From the cell containing the given text, extract its center point as [X, Y] coordinate. 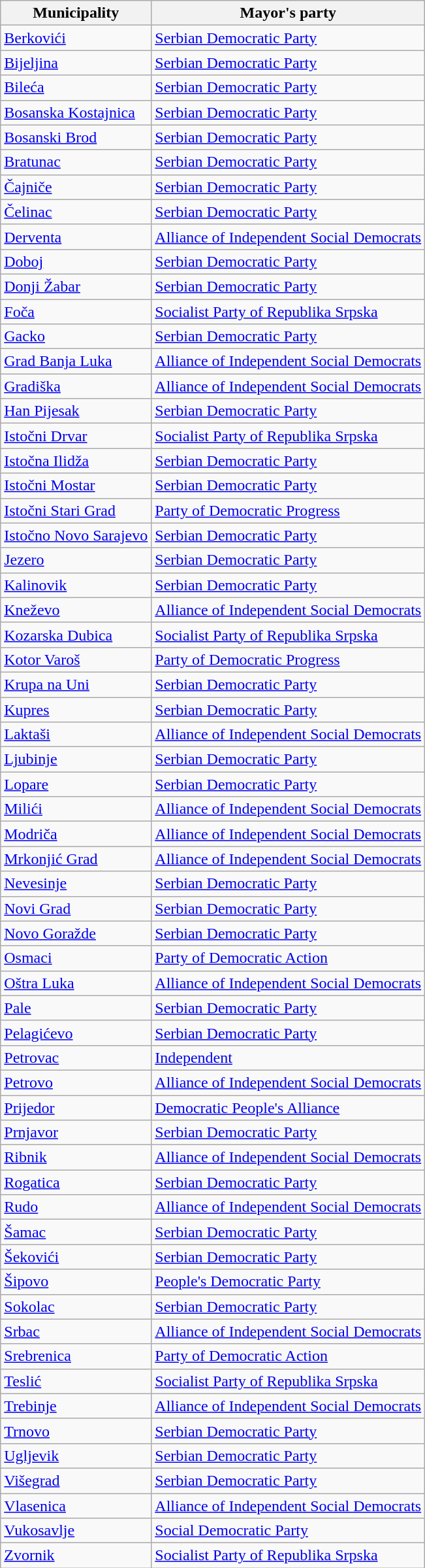
Mrkonjić Grad [76, 859]
Rogatica [76, 1182]
Berkovići [76, 38]
Ugljevik [76, 1456]
Krupa na Uni [76, 684]
Municipality [76, 13]
Vukosavlje [76, 1531]
Pale [76, 1008]
Istočni Drvar [76, 436]
Bileća [76, 88]
People's Democratic Party [289, 1282]
Teslić [76, 1381]
Democratic People's Alliance [289, 1108]
Srbac [76, 1331]
Srebrenica [76, 1356]
Petrovac [76, 1058]
Kneževo [76, 610]
Gradiška [76, 386]
Bosanski Brod [76, 137]
Han Pijesak [76, 411]
Čajniče [76, 187]
Bratunac [76, 162]
Modriča [76, 834]
Donji Žabar [76, 286]
Laktaši [76, 735]
Istočni Stari Grad [76, 510]
Istočna Ilidža [76, 461]
Kotor Varoš [76, 659]
Istočni Mostar [76, 486]
Gacko [76, 337]
Doboj [76, 261]
Lopare [76, 784]
Čelinac [76, 212]
Grad Banja Luka [76, 361]
Novo Goražde [76, 933]
Trebinje [76, 1406]
Kupres [76, 709]
Social Democratic Party [289, 1531]
Trnovo [76, 1431]
Petrovo [76, 1082]
Independent [289, 1058]
Milići [76, 809]
Bijeljina [76, 63]
Prnjavor [76, 1133]
Šipovo [76, 1282]
Derventa [76, 237]
Jezero [76, 560]
Prijedor [76, 1108]
Oštra Luka [76, 983]
Šamac [76, 1232]
Pelagićevo [76, 1033]
Ribnik [76, 1158]
Osmaci [76, 958]
Ljubinje [76, 759]
Kozarska Dubica [76, 635]
Bosanska Kostajnica [76, 112]
Kalinovik [76, 585]
Višegrad [76, 1480]
Šekovići [76, 1257]
Sokolac [76, 1307]
Foča [76, 312]
Istočno Novo Sarajevo [76, 535]
Vlasenica [76, 1505]
Mayor's party [289, 13]
Nevesinje [76, 884]
Novi Grad [76, 909]
Rudo [76, 1207]
Zvornik [76, 1556]
